Identify which cell holds the provided text, then report its (x, y) central coordinate. 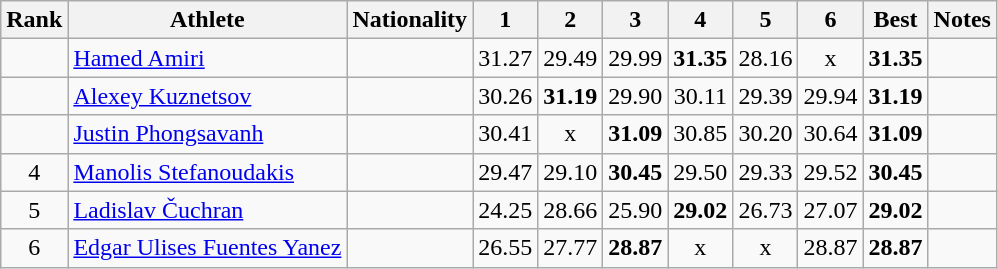
30.26 (506, 96)
30.11 (700, 96)
Notes (962, 20)
26.55 (506, 248)
27.07 (830, 210)
28.16 (766, 58)
1 (506, 20)
29.94 (830, 96)
Nationality (410, 20)
3 (636, 20)
2 (570, 20)
29.99 (636, 58)
29.47 (506, 172)
28.66 (570, 210)
30.85 (700, 134)
30.64 (830, 134)
29.33 (766, 172)
27.77 (570, 248)
25.90 (636, 210)
29.49 (570, 58)
Justin Phongsavanh (208, 134)
29.10 (570, 172)
24.25 (506, 210)
29.90 (636, 96)
Hamed Amiri (208, 58)
Edgar Ulises Fuentes Yanez (208, 248)
Athlete (208, 20)
30.41 (506, 134)
31.27 (506, 58)
Best (896, 20)
Rank (34, 20)
29.39 (766, 96)
29.52 (830, 172)
30.20 (766, 134)
Ladislav Čuchran (208, 210)
Manolis Stefanoudakis (208, 172)
26.73 (766, 210)
Alexey Kuznetsov (208, 96)
29.50 (700, 172)
